Output the [x, y] coordinate of the center of the cell containing the given text.  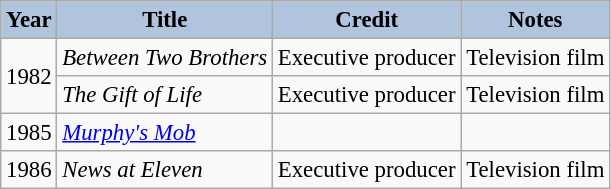
Title [165, 20]
1982 [29, 76]
Murphy's Mob [165, 133]
Notes [536, 20]
1986 [29, 170]
Year [29, 20]
Credit [367, 20]
Between Two Brothers [165, 58]
1985 [29, 133]
News at Eleven [165, 170]
The Gift of Life [165, 95]
